Pinpoint the cell where the given text exists, returning its (x, y) midpoint coordinate. 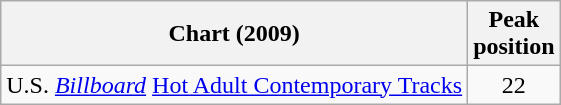
Chart (2009) (234, 34)
Peakposition (514, 34)
22 (514, 85)
U.S. Billboard Hot Adult Contemporary Tracks (234, 85)
